Find where the given text appears and provide that cell's center as [x, y] coordinate. 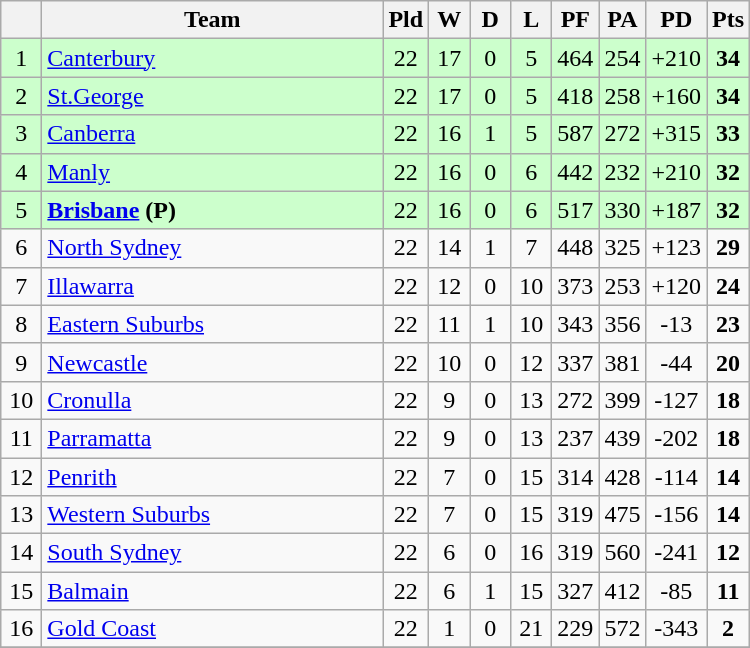
475 [622, 515]
399 [622, 400]
Team [212, 20]
254 [622, 58]
W [450, 20]
-85 [676, 591]
33 [728, 134]
+160 [676, 96]
3 [22, 134]
Pld [406, 20]
Balmain [212, 591]
+187 [676, 210]
464 [576, 58]
Manly [212, 172]
South Sydney [212, 553]
428 [622, 477]
PD [676, 20]
-156 [676, 515]
356 [622, 324]
517 [576, 210]
381 [622, 362]
23 [728, 324]
20 [728, 362]
+123 [676, 248]
Penrith [212, 477]
PA [622, 20]
253 [622, 286]
330 [622, 210]
21 [532, 629]
442 [576, 172]
587 [576, 134]
Gold Coast [212, 629]
+315 [676, 134]
412 [622, 591]
Newcastle [212, 362]
314 [576, 477]
-114 [676, 477]
+120 [676, 286]
560 [622, 553]
448 [576, 248]
-241 [676, 553]
325 [622, 248]
439 [622, 438]
8 [22, 324]
-13 [676, 324]
337 [576, 362]
572 [622, 629]
Illawarra [212, 286]
229 [576, 629]
St.George [212, 96]
-44 [676, 362]
343 [576, 324]
237 [576, 438]
373 [576, 286]
D [490, 20]
Canterbury [212, 58]
Brisbane (P) [212, 210]
29 [728, 248]
258 [622, 96]
418 [576, 96]
24 [728, 286]
Western Suburbs [212, 515]
Eastern Suburbs [212, 324]
232 [622, 172]
L [532, 20]
Parramatta [212, 438]
-202 [676, 438]
4 [22, 172]
Pts [728, 20]
North Sydney [212, 248]
327 [576, 591]
-127 [676, 400]
PF [576, 20]
-343 [676, 629]
Cronulla [212, 400]
Canberra [212, 134]
